Output the (X, Y) coordinate of the center of the cell containing the given text.  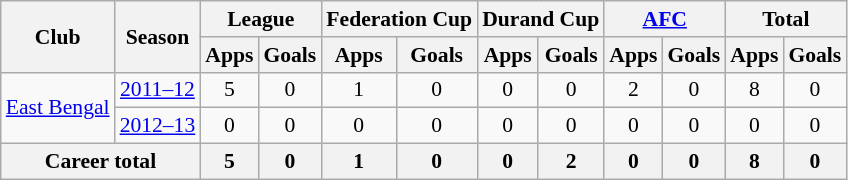
Career total (101, 162)
2012–13 (158, 126)
League (260, 19)
East Bengal (58, 108)
2011–12 (158, 90)
Total (786, 19)
AFC (664, 19)
Federation Cup (399, 19)
Season (158, 36)
Durand Cup (540, 19)
Club (58, 36)
